From the cell containing the given text, extract its center point as (x, y) coordinate. 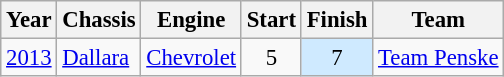
Start (271, 20)
Team Penske (438, 58)
Team (438, 20)
Dallara (99, 58)
Engine (191, 20)
Chevrolet (191, 58)
5 (271, 58)
2013 (29, 58)
Chassis (99, 20)
Finish (336, 20)
Year (29, 20)
7 (336, 58)
